Provide the [x, y] coordinate of the cell's center where the given text is located.  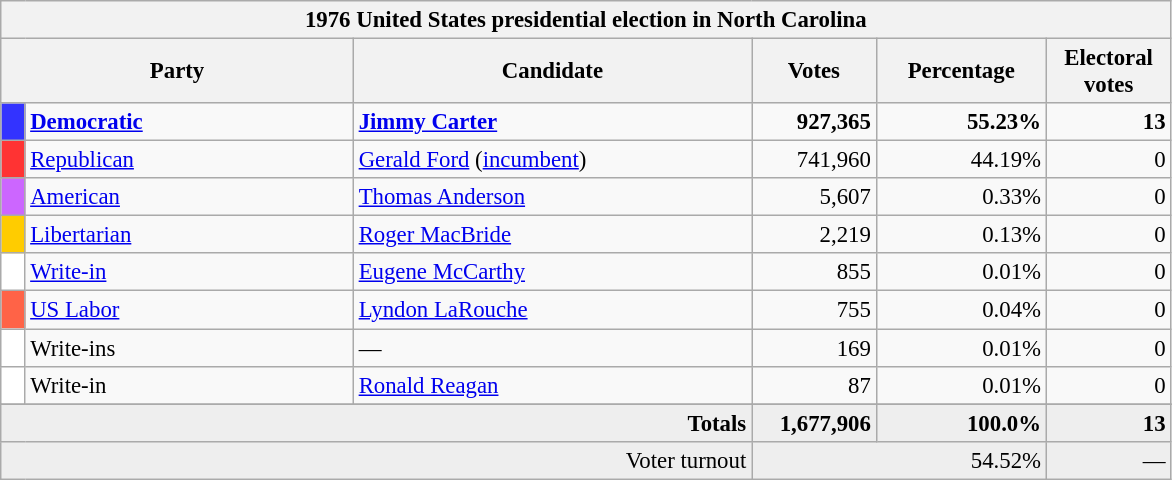
Candidate [552, 72]
American [189, 197]
0.13% [961, 235]
Eugene McCarthy [552, 273]
Roger MacBride [552, 235]
Libertarian [189, 235]
54.52% [900, 460]
0.33% [961, 197]
Ronald Reagan [552, 385]
Jimmy Carter [552, 122]
1976 United States presidential election in North Carolina [586, 20]
Voter turnout [376, 460]
Percentage [961, 72]
Electoral votes [1108, 72]
55.23% [961, 122]
Party [178, 72]
Gerald Ford (incumbent) [552, 160]
Democratic [189, 122]
2,219 [814, 235]
169 [814, 348]
Totals [376, 423]
755 [814, 310]
87 [814, 385]
Thomas Anderson [552, 197]
5,607 [814, 197]
855 [814, 273]
0.04% [961, 310]
100.0% [961, 423]
44.19% [961, 160]
927,365 [814, 122]
Write-ins [189, 348]
Republican [189, 160]
US Labor [189, 310]
Lyndon LaRouche [552, 310]
1,677,906 [814, 423]
Votes [814, 72]
741,960 [814, 160]
